Detect which cell encompasses the target text, then output its [X, Y] center coordinate. 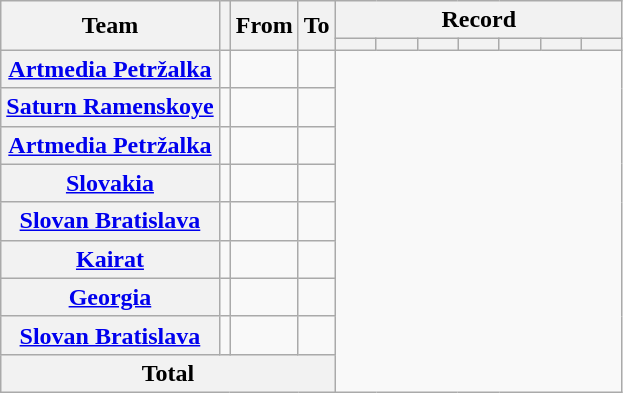
Total [168, 373]
Saturn Ramenskoye [110, 107]
To [316, 26]
Record [478, 20]
Georgia [110, 297]
From [264, 26]
Slovakia [110, 183]
Kairat [110, 259]
Team [110, 26]
